Determine the (X, Y) coordinate at the center of the cell enclosing the given text.  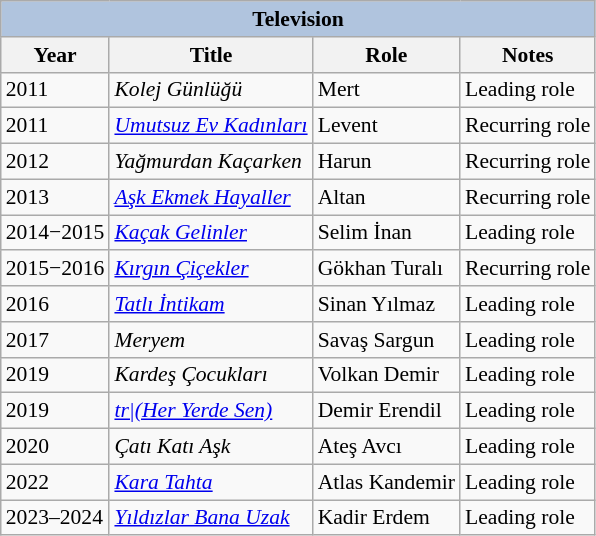
Yıldızlar Bana Uzak (210, 518)
2016 (56, 304)
2022 (56, 482)
Selim İnan (386, 233)
Savaş Sargun (386, 340)
Umutsuz Ev Kadınları (210, 126)
Title (210, 55)
Kara Tahta (210, 482)
Gökhan Turalı (386, 269)
Ateş Avcı (386, 447)
Year (56, 55)
Tatlı İntikam (210, 304)
Altan (386, 197)
tr|(Her Yerde Sen) (210, 411)
Aşk Ekmek Hayaller (210, 197)
2012 (56, 162)
Kolej Günlüğü (210, 90)
Volkan Demir (386, 375)
Meryem (210, 340)
Atlas Kandemir (386, 482)
Çatı Katı Aşk (210, 447)
2013 (56, 197)
Notes (528, 55)
Harun (386, 162)
Mert (386, 90)
Television (298, 19)
2023–2024 (56, 518)
2017 (56, 340)
Kadir Erdem (386, 518)
2015−2016 (56, 269)
Demir Erendil (386, 411)
Kırgın Çiçekler (210, 269)
2014−2015 (56, 233)
Kardeş Çocukları (210, 375)
Levent (386, 126)
Yağmurdan Kaçarken (210, 162)
Role (386, 55)
Kaçak Gelinler (210, 233)
Sinan Yılmaz (386, 304)
2020 (56, 447)
